Determine the (X, Y) coordinate at the center of the cell enclosing the given text.  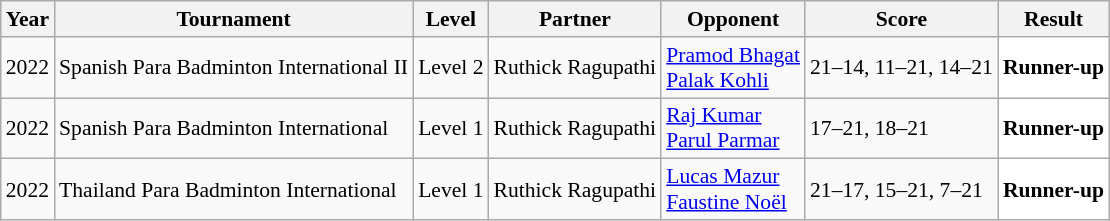
17–21, 18–21 (902, 128)
Year (28, 19)
Pramod Bhagat Palak Kohli (733, 68)
Lucas Mazur Faustine Noël (733, 190)
Thailand Para Badminton International (234, 190)
Level 2 (450, 68)
Result (1054, 19)
Spanish Para Badminton International (234, 128)
21–14, 11–21, 14–21 (902, 68)
Tournament (234, 19)
Score (902, 19)
Opponent (733, 19)
Level (450, 19)
Raj Kumar Parul Parmar (733, 128)
Spanish Para Badminton International II (234, 68)
21–17, 15–21, 7–21 (902, 190)
Partner (576, 19)
